Capture the cell that displays the provided text and extract its [x, y] central coordinate. 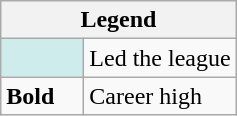
Career high [160, 96]
Led the league [160, 58]
Bold [42, 96]
Legend [118, 20]
